Capture the cell that displays the provided text and extract its (x, y) central coordinate. 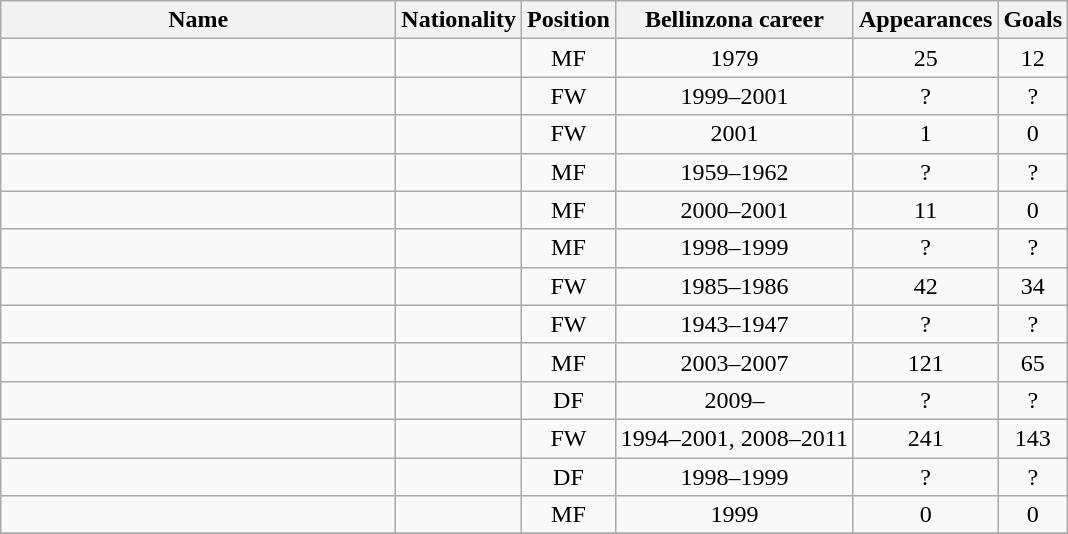
2003–2007 (734, 362)
42 (925, 286)
11 (925, 210)
121 (925, 362)
241 (925, 438)
65 (1033, 362)
12 (1033, 58)
1 (925, 134)
1994–2001, 2008–2011 (734, 438)
1979 (734, 58)
2001 (734, 134)
1985–1986 (734, 286)
34 (1033, 286)
Goals (1033, 20)
Name (198, 20)
1999–2001 (734, 96)
Position (569, 20)
1959–1962 (734, 172)
143 (1033, 438)
Bellinzona career (734, 20)
Appearances (925, 20)
Nationality (459, 20)
25 (925, 58)
2000–2001 (734, 210)
1999 (734, 515)
1943–1947 (734, 324)
2009– (734, 400)
